Extract the [X, Y] coordinate from the center of the cell holding the provided text.  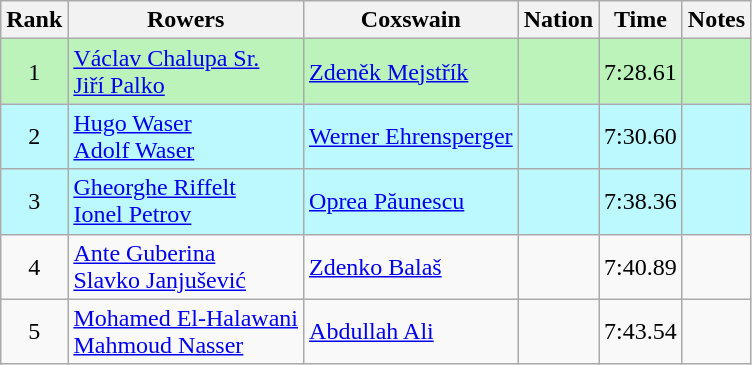
7:28.61 [641, 72]
4 [34, 266]
3 [34, 202]
Václav Chalupa Sr. Jiří Palko [186, 72]
Nation [558, 20]
7:38.36 [641, 202]
Gheorghe Riffelt Ionel Petrov [186, 202]
Zdenko Balaš [412, 266]
Ante Guberina Slavko Janjušević [186, 266]
7:30.60 [641, 136]
7:43.54 [641, 332]
Time [641, 20]
Coxswain [412, 20]
Werner Ehrensperger [412, 136]
Rowers [186, 20]
Abdullah Ali [412, 332]
Oprea Păunescu [412, 202]
7:40.89 [641, 266]
5 [34, 332]
Rank [34, 20]
Zdeněk Mejstřík [412, 72]
2 [34, 136]
Notes [716, 20]
1 [34, 72]
Hugo Waser Adolf Waser [186, 136]
Mohamed El-Halawani Mahmoud Nasser [186, 332]
